Pinpoint the cell where the given text exists, returning its (x, y) midpoint coordinate. 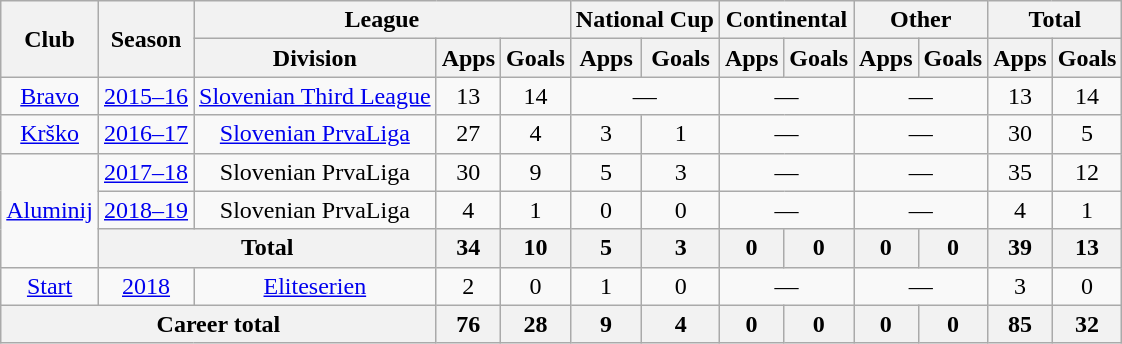
Club (50, 39)
2018 (146, 286)
National Cup (644, 20)
2017–18 (146, 172)
Season (146, 39)
Aluminij (50, 210)
2016–17 (146, 134)
2015–16 (146, 96)
League (382, 20)
35 (1020, 172)
Division (316, 58)
Bravo (50, 96)
Other (921, 20)
2 (468, 286)
76 (468, 324)
27 (468, 134)
85 (1020, 324)
34 (468, 248)
28 (536, 324)
Continental (786, 20)
10 (536, 248)
Slovenian Third League (316, 96)
12 (1087, 172)
Krško (50, 134)
Eliteserien (316, 286)
39 (1020, 248)
2018–19 (146, 210)
Start (50, 286)
Career total (218, 324)
32 (1087, 324)
